Identify which cell holds the provided text, then report its [x, y] central coordinate. 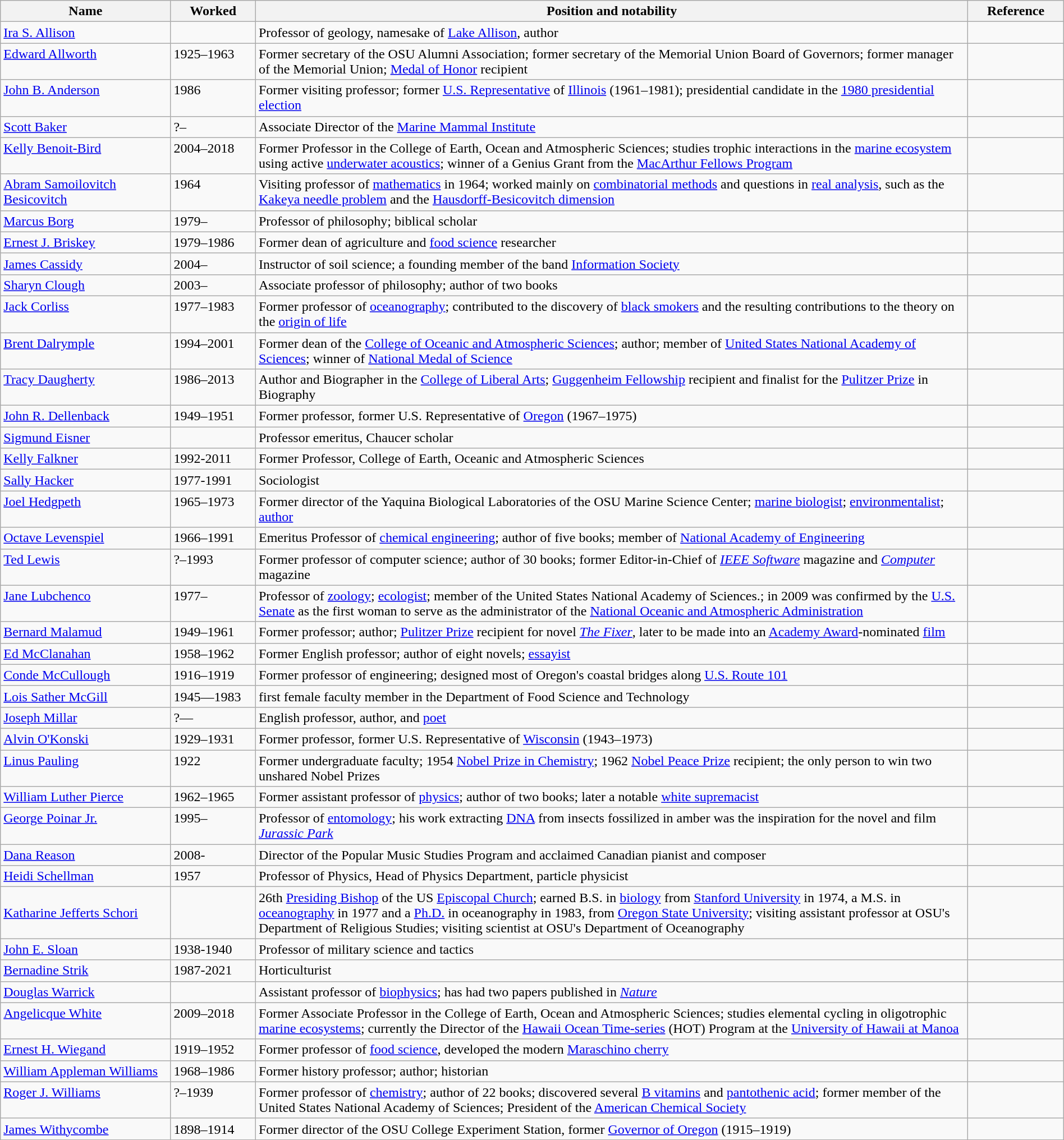
George Poinar Jr. [85, 826]
Bernadine Strik [85, 971]
Associate professor of philosophy; author of two books [612, 285]
Professor of military science and tactics [612, 949]
Joel Hedgpeth [85, 509]
Sally Hacker [85, 480]
?–1993 [213, 567]
Sigmund Eisner [85, 438]
Edward Allworth [85, 62]
Name [85, 11]
1992-2011 [213, 459]
Bernard Malamud [85, 632]
Conde McCullough [85, 675]
Associate Director of the Marine Mammal Institute [612, 127]
Director of the Popular Music Studies Program and acclaimed Canadian pianist and composer [612, 855]
Ed McClanahan [85, 654]
Brent Dalrymple [85, 350]
Heidi Schellman [85, 876]
Former professor of oceanography; contributed to the discovery of black smokers and the resulting contributions to the theory on the origin of life [612, 314]
1922 [213, 767]
Katharine Jefferts Schori [85, 913]
Professor of entomology; his work extracting DNA from insects fossilized in amber was the inspiration for the novel and film Jurassic Park [612, 826]
Ernest J. Briskey [85, 242]
?— [213, 718]
Former professor of engineering; designed most of Oregon's coastal bridges along U.S. Route 101 [612, 675]
English professor, author, and poet [612, 718]
2004–2018 [213, 156]
Horticulturist [612, 971]
Professor of Physics, Head of Physics Department, particle physicist [612, 876]
James Withycombe [85, 1129]
Tracy Daugherty [85, 387]
1945—1983 [213, 696]
Professor of geology, namesake of Lake Allison, author [612, 33]
Marcus Borg [85, 221]
Sociologist [612, 480]
2009–2018 [213, 1021]
Instructor of soil science; a founding member of the band Information Society [612, 264]
Abram Samoilovitch Besicovitch [85, 192]
1925–1963 [213, 62]
Jack Corliss [85, 314]
?– [213, 127]
Former history professor; author; historian [612, 1071]
Former professor, former U.S. Representative of Wisconsin (1943–1973) [612, 739]
1994–2001 [213, 350]
Lois Sather McGill [85, 696]
Joseph Millar [85, 718]
Professor of philosophy; biblical scholar [612, 221]
Ted Lewis [85, 567]
Former assistant professor of physics; author of two books; later a notable white supremacist [612, 797]
Position and notability [612, 11]
Former English professor; author of eight novels; essayist [612, 654]
Worked [213, 11]
1916–1919 [213, 675]
1977–1983 [213, 314]
1977– [213, 604]
Assistant professor of biophysics; has had two papers published in Nature [612, 992]
Former visiting professor; former U.S. Representative of Illinois (1961–1981); presidential candidate in the 1980 presidential election [612, 98]
1919–1952 [213, 1050]
John B. Anderson [85, 98]
Kelly Benoit-Bird [85, 156]
2008- [213, 855]
James Cassidy [85, 264]
1995– [213, 826]
Former dean of agriculture and food science researcher [612, 242]
1968–1986 [213, 1071]
Author and Biographer in the College of Liberal Arts; Guggenheim Fellowship recipient and finalist for the Pulitzer Prize in Biography [612, 387]
Dana Reason [85, 855]
Alvin O'Konski [85, 739]
1962–1965 [213, 797]
Linus Pauling [85, 767]
1979–1986 [213, 242]
Angelicque White [85, 1021]
1964 [213, 192]
Former professor of computer science; author of 30 books; former Editor-in-Chief of IEEE Software magazine and Computer magazine [612, 567]
1958–1962 [213, 654]
Octave Levenspiel [85, 538]
William Appleman Williams [85, 1071]
2004– [213, 264]
1986 [213, 98]
Ira S. Allison [85, 33]
1949–1951 [213, 416]
Former professor; author; Pulitzer Prize recipient for novel The Fixer, later to be made into an Academy Award-nominated film [612, 632]
Former Professor, College of Earth, Oceanic and Atmospheric Sciences [612, 459]
Former undergraduate faculty; 1954 Nobel Prize in Chemistry; 1962 Nobel Peace Prize recipient; the only person to win two unshared Nobel Prizes [612, 767]
1929–1931 [213, 739]
Kelly Falkner [85, 459]
Sharyn Clough [85, 285]
first female faculty member in the Department of Food Science and Technology [612, 696]
1966–1991 [213, 538]
1949–1961 [213, 632]
Scott Baker [85, 127]
Professor emeritus, Chaucer scholar [612, 438]
1977-1991 [213, 480]
Former professor of food science, developed the modern Maraschino cherry [612, 1050]
2003– [213, 285]
Former director of the Yaquina Biological Laboratories of the OSU Marine Science Center; marine biologist; environmentalist; author [612, 509]
Former director of the OSU College Experiment Station, former Governor of Oregon (1915–1919) [612, 1129]
John R. Dellenback [85, 416]
Ernest H. Wiegand [85, 1050]
?–1939 [213, 1100]
Emeritus Professor of chemical engineering; author of five books; member of National Academy of Engineering [612, 538]
Roger J. Williams [85, 1100]
1938-1940 [213, 949]
1979– [213, 221]
Reference [1016, 11]
1898–1914 [213, 1129]
Jane Lubchenco [85, 604]
1965–1973 [213, 509]
John E. Sloan [85, 949]
William Luther Pierce [85, 797]
1957 [213, 876]
Former professor, former U.S. Representative of Oregon (1967–1975) [612, 416]
1986–2013 [213, 387]
1987-2021 [213, 971]
Douglas Warrick [85, 992]
